Search for the cell housing the specified text and yield its (X, Y) center coordinate. 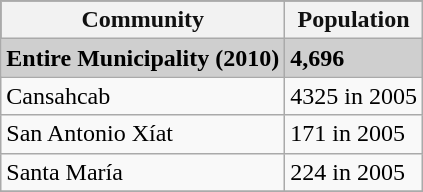
Santa María (143, 172)
4,696 (354, 58)
224 in 2005 (354, 172)
Cansahcab (143, 96)
Community (143, 20)
Population (354, 20)
171 in 2005 (354, 134)
Entire Municipality (2010) (143, 58)
San Antonio Xíat (143, 134)
4325 in 2005 (354, 96)
